Return the [x, y] coordinate for the center point of the cell that contains the specified text.  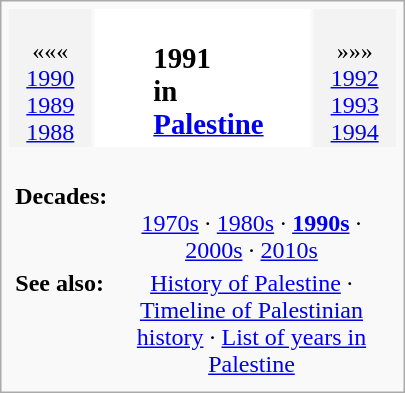
«««199019891988 [50, 78]
Decades: 1970s · 1980s · 1990s · 2000s · 2010s See also: History of Palestine · Timeline of Palestinian history · List of years in Palestine [202, 267]
1970s · 1980s · 1990s · 2000s · 2010s [252, 224]
See also: [62, 324]
»»»199219931994 [355, 78]
Decades: [62, 224]
History of Palestine · Timeline of Palestinian history · List of years in Palestine [252, 324]
